Locate the cell with the specified text and output its [x, y] center coordinate. 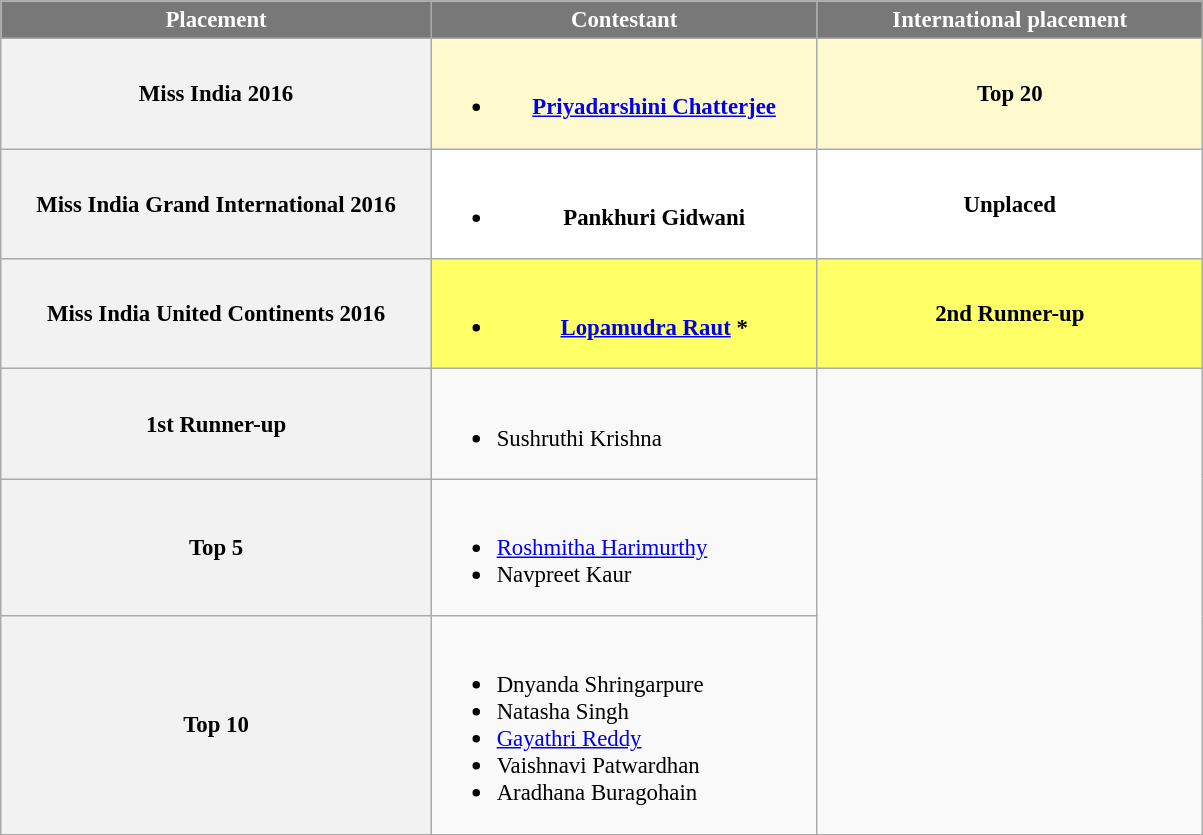
Contestant [624, 20]
Unplaced [1010, 204]
Top 5 [216, 548]
Dnyanda ShringarpureNatasha SinghGayathri ReddyVaishnavi PatwardhanAradhana Buragohain [624, 725]
Miss India Grand International 2016 [216, 204]
1st Runner-up [216, 424]
Top 20 [1010, 94]
Priyadarshini Chatterjee [624, 94]
International placement [1010, 20]
Sushruthi Krishna [624, 424]
Miss India 2016 [216, 94]
Miss India United Continents 2016 [216, 314]
Roshmitha HarimurthyNavpreet Kaur [624, 548]
Pankhuri Gidwani [624, 204]
Lopamudra Raut * [624, 314]
Placement [216, 20]
2nd Runner-up [1010, 314]
Top 10 [216, 725]
